Identify which cell holds the provided text, then report its (X, Y) central coordinate. 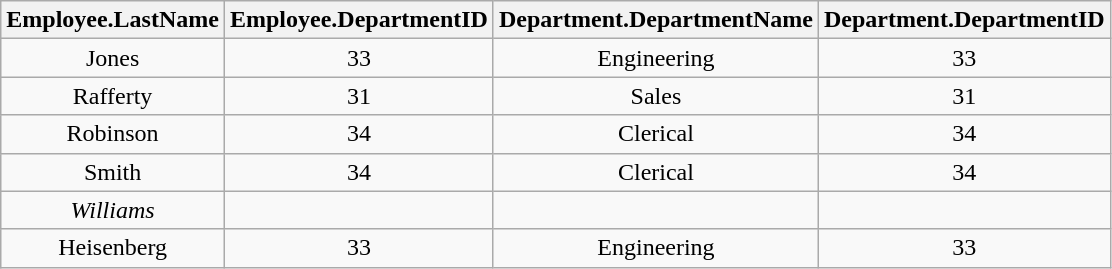
Jones (113, 58)
Sales (656, 96)
Robinson (113, 134)
Smith (113, 172)
Rafferty (113, 96)
Employee.DepartmentID (358, 20)
Department.DepartmentName (656, 20)
Heisenberg (113, 248)
Williams (113, 210)
Employee.LastName (113, 20)
Department.DepartmentID (964, 20)
